Search for the cell housing the specified text and yield its (X, Y) center coordinate. 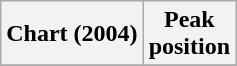
Chart (2004) (72, 34)
Peakposition (189, 34)
